Scan for the cell matching the given text and deliver its (x, y) coordinate at center. 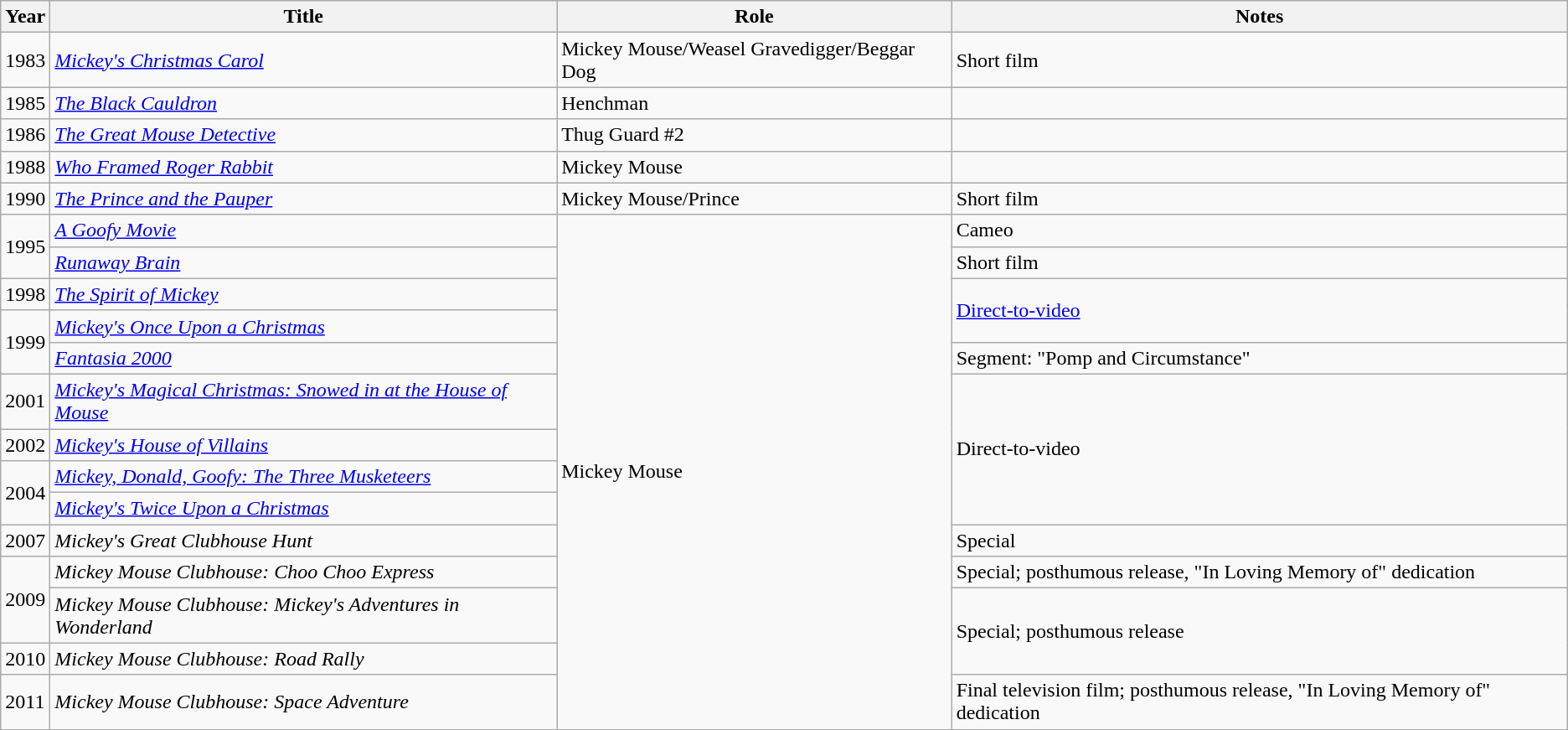
2001 (25, 401)
Segment: "Pomp and Circumstance" (1260, 358)
Title (303, 17)
Mickey Mouse Clubhouse: Road Rally (303, 659)
Mickey's Christmas Carol (303, 60)
Special; posthumous release, "In Loving Memory of" dedication (1260, 572)
Fantasia 2000 (303, 358)
Mickey's Twice Upon a Christmas (303, 509)
2009 (25, 600)
Mickey's House of Villains (303, 445)
A Goofy Movie (303, 230)
The Black Cauldron (303, 103)
The Spirit of Mickey (303, 294)
2010 (25, 659)
2011 (25, 702)
1995 (25, 246)
Mickey Mouse Clubhouse: Mickey's Adventures in Wonderland (303, 615)
2007 (25, 541)
Final television film; posthumous release, "In Loving Memory of" dedication (1260, 702)
Henchman (754, 103)
Mickey's Magical Christmas: Snowed in at the House of Mouse (303, 401)
2004 (25, 493)
Mickey Mouse/Prince (754, 199)
1988 (25, 167)
Mickey Mouse/Weasel Gravedigger/Beggar Dog (754, 60)
Thug Guard #2 (754, 135)
Cameo (1260, 230)
The Prince and the Pauper (303, 199)
2002 (25, 445)
Mickey Mouse Clubhouse: Space Adventure (303, 702)
Year (25, 17)
The Great Mouse Detective (303, 135)
Runaway Brain (303, 262)
Mickey's Great Clubhouse Hunt (303, 541)
Mickey Mouse Clubhouse: Choo Choo Express (303, 572)
Role (754, 17)
Mickey's Once Upon a Christmas (303, 326)
Special (1260, 541)
1990 (25, 199)
1998 (25, 294)
1985 (25, 103)
1983 (25, 60)
Who Framed Roger Rabbit (303, 167)
Special; posthumous release (1260, 632)
1986 (25, 135)
1999 (25, 342)
Mickey, Donald, Goofy: The Three Musketeers (303, 477)
Notes (1260, 17)
